Search for the cell housing the specified text and yield its (x, y) center coordinate. 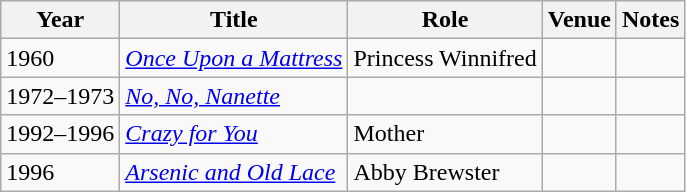
Year (60, 20)
1972–1973 (60, 96)
1996 (60, 172)
1992–1996 (60, 134)
Once Upon a Mattress (234, 58)
No, No, Nanette (234, 96)
1960 (60, 58)
Abby Brewster (445, 172)
Notes (650, 20)
Venue (579, 20)
Title (234, 20)
Role (445, 20)
Princess Winnifred (445, 58)
Crazy for You (234, 134)
Mother (445, 134)
Arsenic and Old Lace (234, 172)
